Locate the cell with the specified text and output its (X, Y) center coordinate. 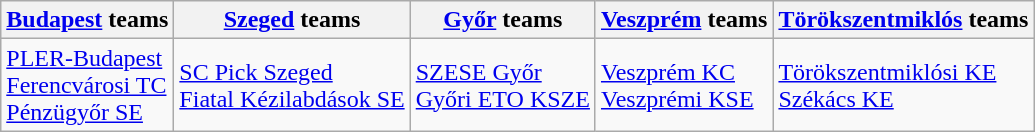
SZESE GyőrGyőri ETO KSZE (502, 85)
Törökszentmiklós teams (904, 20)
PLER-BudapestFerencvárosi TCPénzügyőr SE (88, 85)
Veszprém KCVeszprémi KSE (684, 85)
SC Pick SzegedFiatal Kézilabdások SE (292, 85)
Szeged teams (292, 20)
Budapest teams (88, 20)
Törökszentmiklósi KESzékács KE (904, 85)
Győr teams (502, 20)
Veszprém teams (684, 20)
